Provide the (X, Y) coordinate of the cell's center where the given text is located.  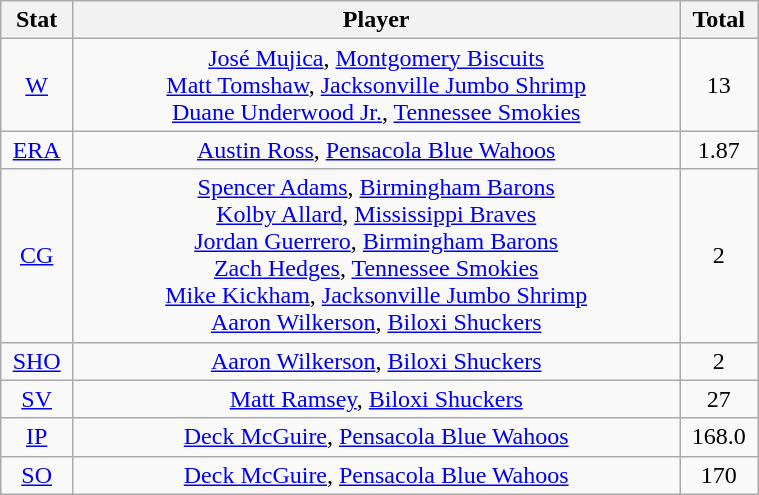
Austin Ross, Pensacola Blue Wahoos (376, 150)
Player (376, 20)
27 (719, 399)
1.87 (719, 150)
13 (719, 85)
SO (37, 475)
José Mujica, Montgomery Biscuits Matt Tomshaw, Jacksonville Jumbo Shrimp Duane Underwood Jr., Tennessee Smokies (376, 85)
Stat (37, 20)
ERA (37, 150)
CG (37, 256)
Matt Ramsey, Biloxi Shuckers (376, 399)
170 (719, 475)
W (37, 85)
Aaron Wilkerson, Biloxi Shuckers (376, 361)
SHO (37, 361)
Total (719, 20)
IP (37, 437)
168.0 (719, 437)
SV (37, 399)
